Output the [X, Y] coordinate of the center of the cell containing the given text.  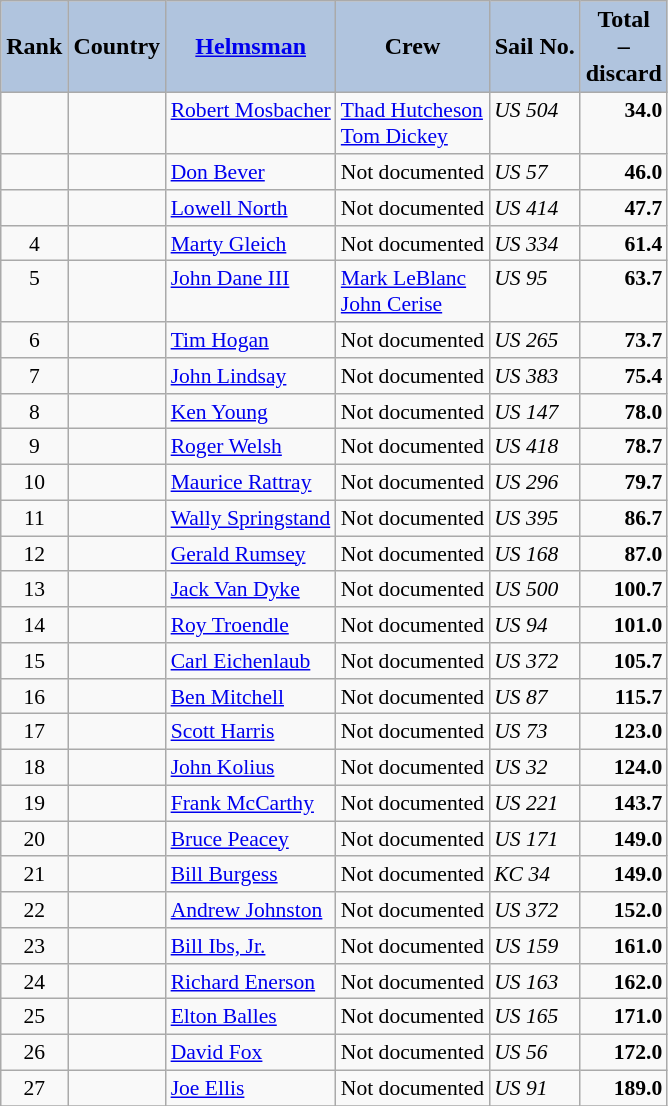
123.0 [624, 732]
13 [34, 589]
Sail No. [534, 47]
75.4 [624, 376]
18 [34, 767]
87.0 [624, 554]
Robert Mosbacher [251, 124]
9 [34, 447]
US 221 [534, 803]
Thad HutchesonTom Dickey [412, 124]
US 56 [534, 1052]
Ken Young [251, 411]
86.7 [624, 518]
US 147 [534, 411]
Carl Eichenlaub [251, 661]
US 73 [534, 732]
162.0 [624, 981]
34.0 [624, 124]
US 168 [534, 554]
Tim Hogan [251, 340]
Country [117, 47]
47.7 [624, 208]
101.0 [624, 625]
78.0 [624, 411]
Bill Burgess [251, 874]
25 [34, 1017]
John Kolius [251, 767]
Total–discard [624, 47]
US 395 [534, 518]
26 [34, 1052]
143.7 [624, 803]
63.7 [624, 292]
US 414 [534, 208]
Crew [412, 47]
Jack Van Dyke [251, 589]
23 [34, 946]
Roger Welsh [251, 447]
Marty Gleich [251, 243]
US 163 [534, 981]
10 [34, 482]
John Lindsay [251, 376]
78.7 [624, 447]
Richard Enerson [251, 981]
21 [34, 874]
105.7 [624, 661]
US 171 [534, 839]
4 [34, 243]
US 159 [534, 946]
46.0 [624, 172]
US 57 [534, 172]
US 95 [534, 292]
16 [34, 696]
152.0 [624, 910]
Don Bever [251, 172]
Ben Mitchell [251, 696]
US 334 [534, 243]
22 [34, 910]
Helmsman [251, 47]
Elton Balles [251, 1017]
124.0 [624, 767]
Gerald Rumsey [251, 554]
Lowell North [251, 208]
15 [34, 661]
US 296 [534, 482]
Rank [34, 47]
Scott Harris [251, 732]
US 418 [534, 447]
79.7 [624, 482]
John Dane III [251, 292]
US 87 [534, 696]
61.4 [624, 243]
19 [34, 803]
US 265 [534, 340]
US 383 [534, 376]
24 [34, 981]
161.0 [624, 946]
12 [34, 554]
US 500 [534, 589]
US 504 [534, 124]
7 [34, 376]
KC 34 [534, 874]
US 165 [534, 1017]
Roy Troendle [251, 625]
Bill Ibs, Jr. [251, 946]
73.7 [624, 340]
Frank McCarthy [251, 803]
US 94 [534, 625]
171.0 [624, 1017]
Andrew Johnston [251, 910]
5 [34, 292]
US 91 [534, 1088]
Wally Springstand [251, 518]
189.0 [624, 1088]
6 [34, 340]
11 [34, 518]
US 32 [534, 767]
David Fox [251, 1052]
Joe Ellis [251, 1088]
8 [34, 411]
Maurice Rattray [251, 482]
Mark LeBlancJohn Cerise [412, 292]
Bruce Peacey [251, 839]
172.0 [624, 1052]
20 [34, 839]
17 [34, 732]
100.7 [624, 589]
115.7 [624, 696]
14 [34, 625]
27 [34, 1088]
